For the text-containing cell, return its midpoint in [x, y] coordinate format. 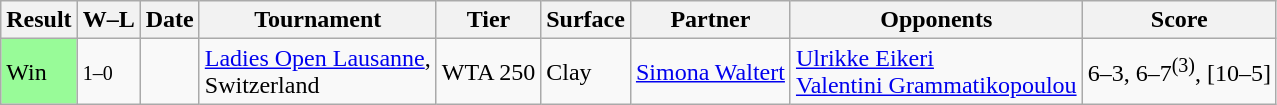
WTA 250 [488, 72]
1–0 [108, 72]
Clay [586, 72]
Tournament [318, 20]
Tier [488, 20]
W–L [108, 20]
Result [39, 20]
Score [1179, 20]
Partner [710, 20]
Date [170, 20]
Simona Waltert [710, 72]
Ulrikke Eikeri Valentini Grammatikopoulou [936, 72]
Win [39, 72]
Opponents [936, 20]
6–3, 6–7(3), [10–5] [1179, 72]
Surface [586, 20]
Ladies Open Lausanne, Switzerland [318, 72]
